For the text-containing cell, return its midpoint in [X, Y] coordinate format. 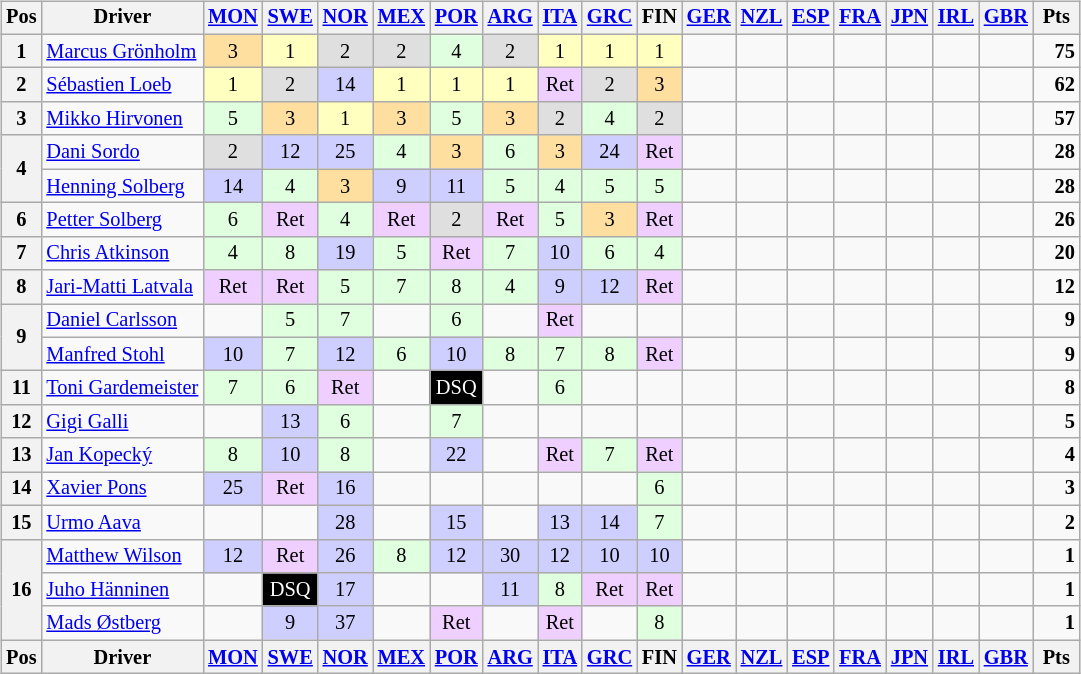
Dani Sordo [122, 152]
Matthew Wilson [122, 556]
57 [1056, 119]
62 [1056, 85]
24 [610, 152]
Henning Solberg [122, 186]
Toni Gardemeister [122, 388]
Gigi Galli [122, 422]
17 [346, 590]
Jan Kopecký [122, 455]
75 [1056, 51]
22 [456, 455]
19 [346, 253]
Urmo Aava [122, 522]
37 [346, 623]
Manfred Stohl [122, 354]
Xavier Pons [122, 489]
Jari-Matti Latvala [122, 287]
Mads Østberg [122, 623]
Mikko Hirvonen [122, 119]
Marcus Grönholm [122, 51]
Juho Hänninen [122, 590]
30 [510, 556]
Petter Solberg [122, 220]
Chris Atkinson [122, 253]
Daniel Carlsson [122, 321]
20 [1056, 253]
Sébastien Loeb [122, 85]
